Detect which cell encompasses the target text, then output its (x, y) center coordinate. 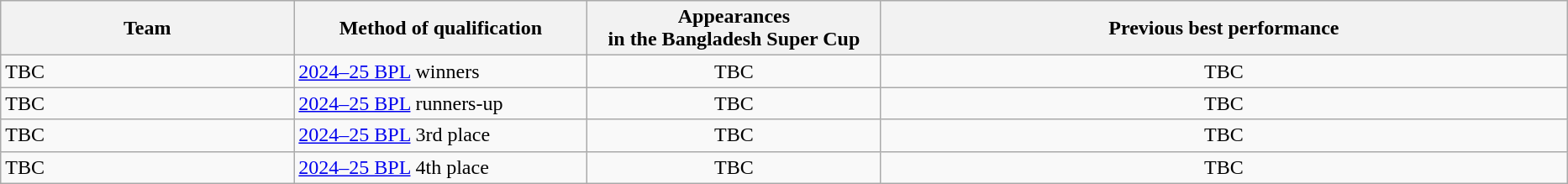
2024–25 BPL 4th place (440, 167)
Appearances in the Bangladesh Super Cup (734, 29)
Previous best performance (1223, 29)
2024–25 BPL 3rd place (440, 135)
2024–25 BPL winners (440, 71)
2024–25 BPL runners-up (440, 103)
Method of qualification (440, 29)
Team (148, 29)
